Detect which cell encompasses the target text, then output its (x, y) center coordinate. 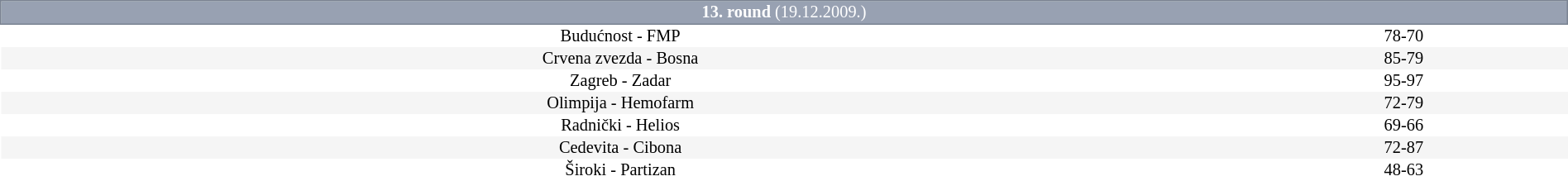
Crvena zvezda - Bosna (620, 58)
Olimpija - Hemofarm (620, 102)
Zagreb - Zadar (620, 81)
95-97 (1404, 81)
13. round (19.12.2009.) (784, 12)
Budućnost - FMP (620, 36)
78-70 (1404, 36)
72-79 (1404, 102)
Radnički - Helios (620, 126)
69-66 (1404, 126)
Široki - Partizan (620, 170)
72-87 (1404, 147)
Cedevita - Cibona (620, 147)
48-63 (1404, 170)
85-79 (1404, 58)
